From the cell containing the given text, extract its center point as [x, y] coordinate. 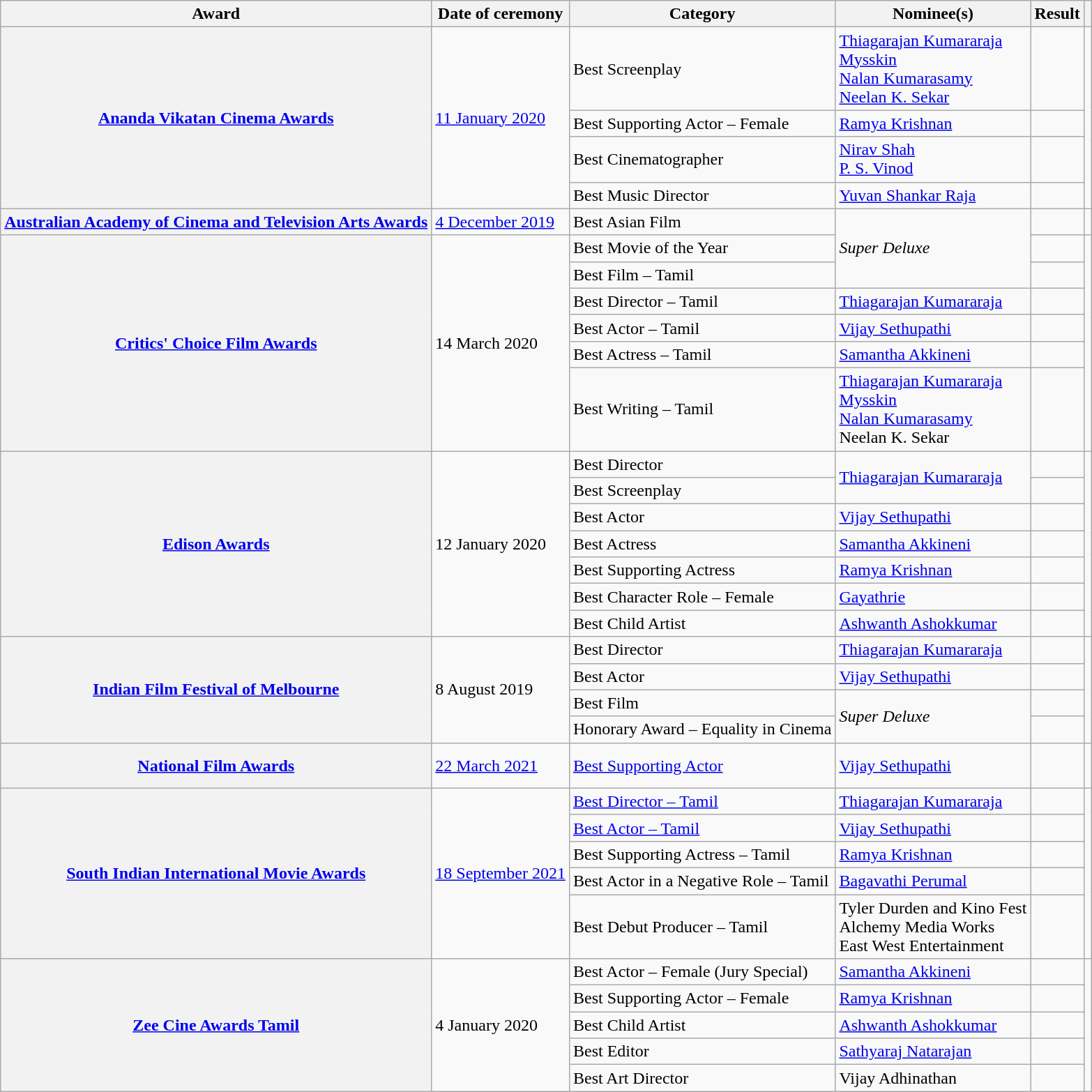
Best Actress – Tamil [702, 354]
Best Movie of the Year [702, 248]
Best Supporting Actress [702, 570]
Result [1057, 14]
Best Film [702, 703]
11 January 2020 [501, 118]
Sathyaraj Natarajan [933, 1052]
18 September 2021 [501, 873]
Nirav ShahP. S. Vinod [933, 159]
22 March 2021 [501, 766]
Gayathrie [933, 597]
Best Actor in a Negative Role – Tamil [702, 881]
Best Supporting Actor [702, 766]
Tyler Durden and Kino FestAlchemy Media WorksEast West Entertainment [933, 926]
Critics' Choice Film Awards [216, 343]
12 January 2020 [501, 543]
14 March 2020 [501, 343]
Zee Cine Awards Tamil [216, 1025]
Date of ceremony [501, 14]
Best Cinematographer [702, 159]
8 August 2019 [501, 690]
Best Actress [702, 544]
Award [216, 14]
Bagavathi Perumal [933, 881]
4 January 2020 [501, 1025]
Australian Academy of Cinema and Television Arts Awards [216, 222]
Best Music Director [702, 195]
Best Character Role – Female [702, 597]
National Film Awards [216, 766]
Best Art Director [702, 1078]
Best Writing – Tamil [702, 409]
4 December 2019 [501, 222]
Category [702, 14]
Indian Film Festival of Melbourne [216, 690]
South Indian International Movie Awards [216, 873]
Edison Awards [216, 543]
Vijay Adhinathan [933, 1078]
Yuvan Shankar Raja [933, 195]
Best Actor – Female (Jury Special) [702, 972]
Best Film – Tamil [702, 275]
Best Debut Producer – Tamil [702, 926]
Ananda Vikatan Cinema Awards [216, 118]
Nominee(s) [933, 14]
Best Editor [702, 1052]
Honorary Award – Equality in Cinema [702, 729]
Best Asian Film [702, 222]
Best Supporting Actress – Tamil [702, 854]
